Output the (x, y) coordinate of the center of the cell containing the given text.  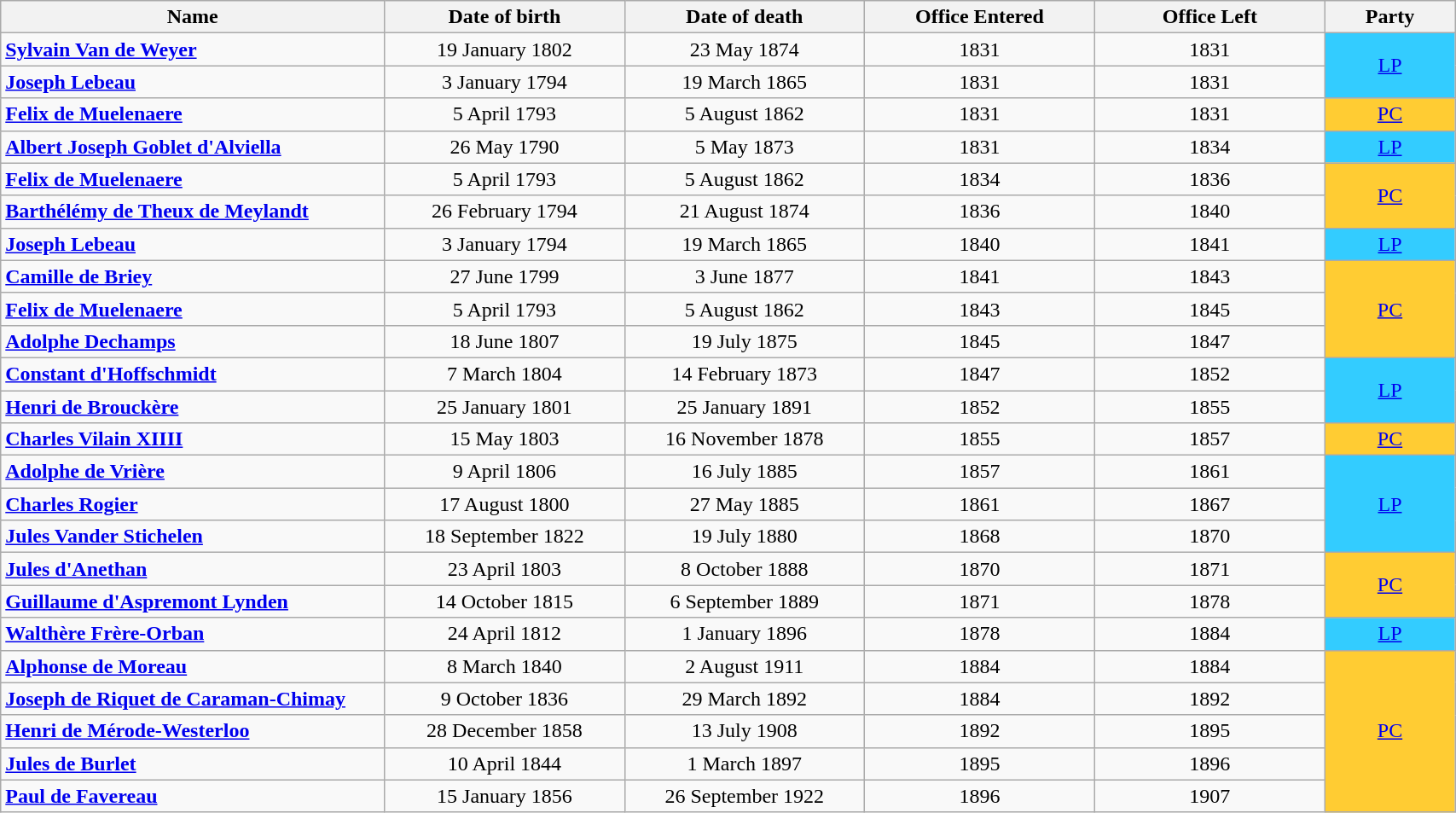
26 May 1790 (505, 147)
9 October 1836 (505, 699)
Paul de Favereau (193, 796)
21 August 1874 (744, 212)
1 January 1896 (744, 634)
Guillaume d'Aspremont Lynden (193, 601)
23 April 1803 (505, 569)
8 October 1888 (744, 569)
16 July 1885 (744, 472)
17 August 1800 (505, 504)
5 May 1873 (744, 147)
Henri de Mérode-Westerloo (193, 731)
18 June 1807 (505, 341)
Charles Vilain XIIII (193, 439)
27 June 1799 (505, 276)
19 July 1880 (744, 537)
27 May 1885 (744, 504)
7 March 1804 (505, 374)
Henri de Brouckère (193, 407)
1907 (1209, 796)
14 February 1873 (744, 374)
Jules de Burlet (193, 764)
Sylvain Van de Weyer (193, 49)
1867 (1209, 504)
14 October 1815 (505, 601)
Date of birth (505, 17)
16 November 1878 (744, 439)
18 September 1822 (505, 537)
Office Entered (979, 17)
26 September 1922 (744, 796)
1 March 1897 (744, 764)
Jules Vander Stichelen (193, 537)
Adolphe de Vrière (193, 472)
28 December 1858 (505, 731)
10 April 1844 (505, 764)
26 February 1794 (505, 212)
1868 (979, 537)
15 January 1856 (505, 796)
Albert Joseph Goblet d'Alviella (193, 147)
Jules d'Anethan (193, 569)
Camille de Briey (193, 276)
8 March 1840 (505, 666)
Adolphe Dechamps (193, 341)
Walthère Frère-Orban (193, 634)
25 January 1801 (505, 407)
9 April 1806 (505, 472)
Office Left (1209, 17)
Joseph de Riquet de Caraman-Chimay (193, 699)
19 July 1875 (744, 341)
Barthélémy de Theux de Meylandt (193, 212)
29 March 1892 (744, 699)
19 January 1802 (505, 49)
Party (1389, 17)
6 September 1889 (744, 601)
13 July 1908 (744, 731)
Date of death (744, 17)
Alphonse de Moreau (193, 666)
Charles Rogier (193, 504)
Constant d'Hoffschmidt (193, 374)
15 May 1803 (505, 439)
23 May 1874 (744, 49)
24 April 1812 (505, 634)
3 June 1877 (744, 276)
25 January 1891 (744, 407)
2 August 1911 (744, 666)
Name (193, 17)
